From the cell containing the given text, extract its center point as (X, Y) coordinate. 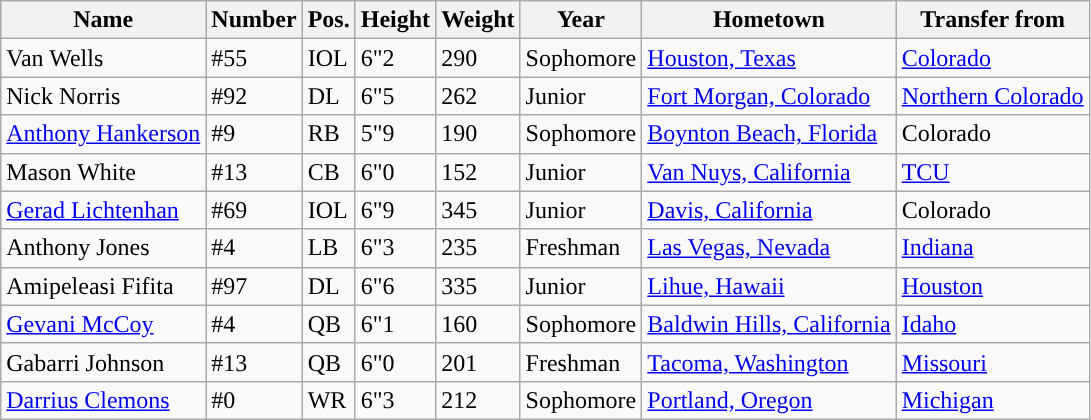
152 (478, 172)
Tacoma, Washington (769, 362)
160 (478, 324)
TCU (992, 172)
Houston, Texas (769, 58)
RB (328, 134)
Year (581, 20)
Anthony Hankerson (104, 134)
Name (104, 20)
212 (478, 400)
6"1 (395, 324)
Portland, Oregon (769, 400)
335 (478, 286)
290 (478, 58)
345 (478, 210)
Houston (992, 286)
Pos. (328, 20)
6"6 (395, 286)
Missouri (992, 362)
#69 (254, 210)
#55 (254, 58)
6"2 (395, 58)
Idaho (992, 324)
Weight (478, 20)
#97 (254, 286)
Van Wells (104, 58)
5"9 (395, 134)
Van Nuys, California (769, 172)
Fort Morgan, Colorado (769, 96)
6"5 (395, 96)
Baldwin Hills, California (769, 324)
Anthony Jones (104, 248)
Indiana (992, 248)
CB (328, 172)
Michigan (992, 400)
Hometown (769, 20)
Darrius Clemons (104, 400)
#0 (254, 400)
201 (478, 362)
Gerad Lichtenhan (104, 210)
Northern Colorado (992, 96)
Gevani McCoy (104, 324)
190 (478, 134)
Davis, California (769, 210)
Amipeleasi Fifita (104, 286)
#92 (254, 96)
Number (254, 20)
Transfer from (992, 20)
Nick Norris (104, 96)
Height (395, 20)
Lihue, Hawaii (769, 286)
Gabarri Johnson (104, 362)
Boynton Beach, Florida (769, 134)
Las Vegas, Nevada (769, 248)
#9 (254, 134)
LB (328, 248)
262 (478, 96)
WR (328, 400)
Mason White (104, 172)
6"9 (395, 210)
235 (478, 248)
